Capture the cell that displays the provided text and extract its (x, y) central coordinate. 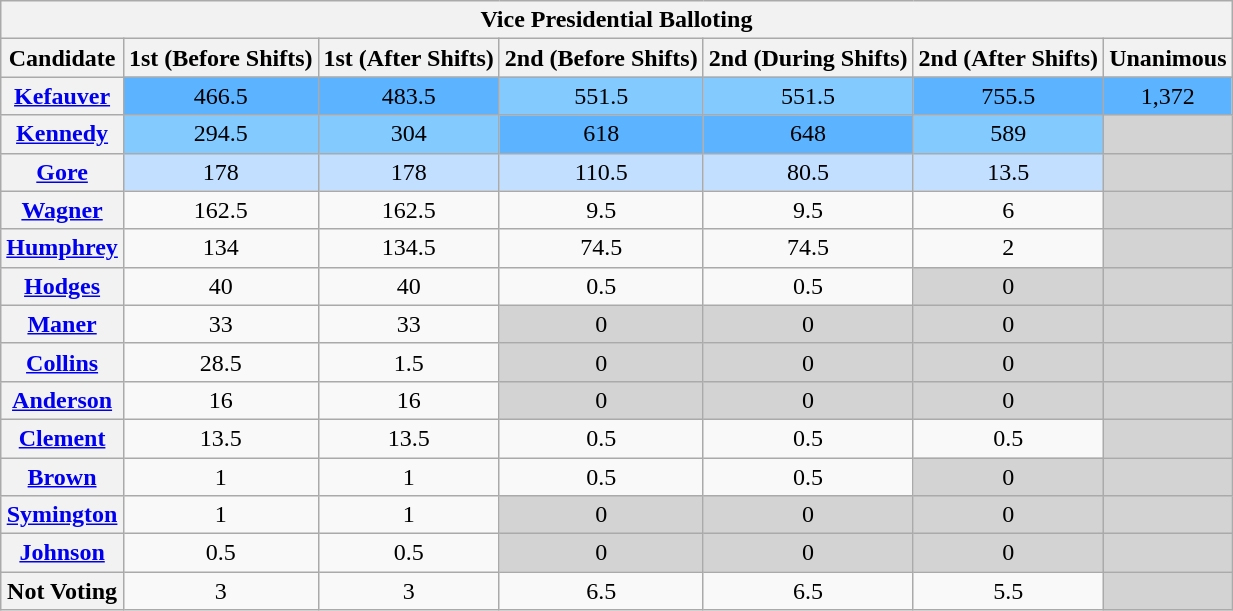
2nd (During Shifts) (808, 58)
Kefauver (62, 96)
28.5 (220, 362)
134 (220, 248)
110.5 (601, 172)
304 (408, 134)
466.5 (220, 96)
2 (1008, 248)
Hodges (62, 286)
648 (808, 134)
Humphrey (62, 248)
Symington (62, 515)
Vice Presidential Balloting (616, 20)
Clement (62, 438)
Wagner (62, 210)
1.5 (408, 362)
294.5 (220, 134)
Maner (62, 324)
6 (1008, 210)
Kennedy (62, 134)
Brown (62, 477)
589 (1008, 134)
Johnson (62, 553)
5.5 (1008, 591)
Gore (62, 172)
1st (After Shifts) (408, 58)
483.5 (408, 96)
Anderson (62, 400)
755.5 (1008, 96)
618 (601, 134)
Candidate (62, 58)
80.5 (808, 172)
2nd (After Shifts) (1008, 58)
134.5 (408, 248)
Unanimous (1168, 58)
1st (Before Shifts) (220, 58)
2nd (Before Shifts) (601, 58)
1,372 (1168, 96)
Collins (62, 362)
Not Voting (62, 591)
